Extract the (X, Y) coordinate from the center of the cell holding the provided text.  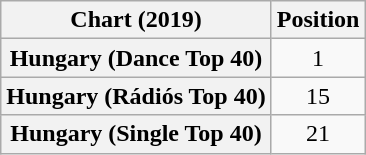
Hungary (Single Top 40) (136, 134)
15 (318, 96)
Position (318, 20)
21 (318, 134)
1 (318, 58)
Hungary (Dance Top 40) (136, 58)
Chart (2019) (136, 20)
Hungary (Rádiós Top 40) (136, 96)
